For the text-containing cell, return its midpoint in (X, Y) coordinate format. 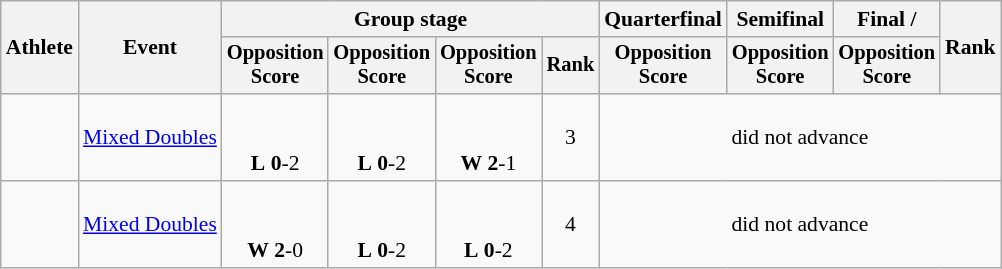
4 (571, 224)
Quarterfinal (663, 19)
W 2-0 (276, 224)
Athlete (40, 48)
Event (150, 48)
3 (571, 138)
W 2-1 (488, 138)
Final / (886, 19)
Group stage (410, 19)
Semifinal (780, 19)
